Provide the [X, Y] coordinate of the cell's center where the given text is located.  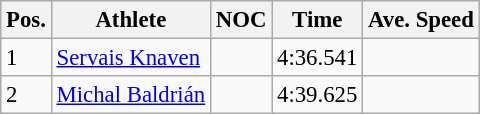
Time [318, 20]
1 [26, 58]
Michal Baldrián [130, 95]
Ave. Speed [421, 20]
2 [26, 95]
Pos. [26, 20]
NOC [240, 20]
Servais Knaven [130, 58]
Athlete [130, 20]
4:36.541 [318, 58]
4:39.625 [318, 95]
